Capture the cell that displays the provided text and extract its [X, Y] central coordinate. 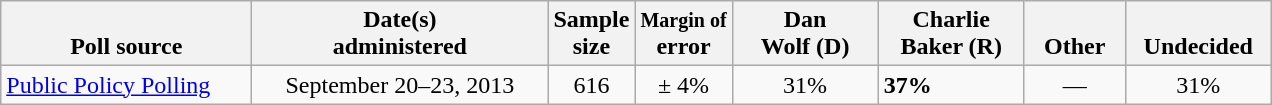
DanWolf (D) [805, 34]
CharlieBaker (R) [951, 34]
Other [1074, 34]
Samplesize [592, 34]
Poll source [126, 34]
Undecided [1198, 34]
Margin oferror [684, 34]
— [1074, 85]
616 [592, 85]
Date(s)administered [400, 34]
Public Policy Polling [126, 85]
± 4% [684, 85]
37% [951, 85]
September 20–23, 2013 [400, 85]
